Search for the cell housing the specified text and yield its [X, Y] center coordinate. 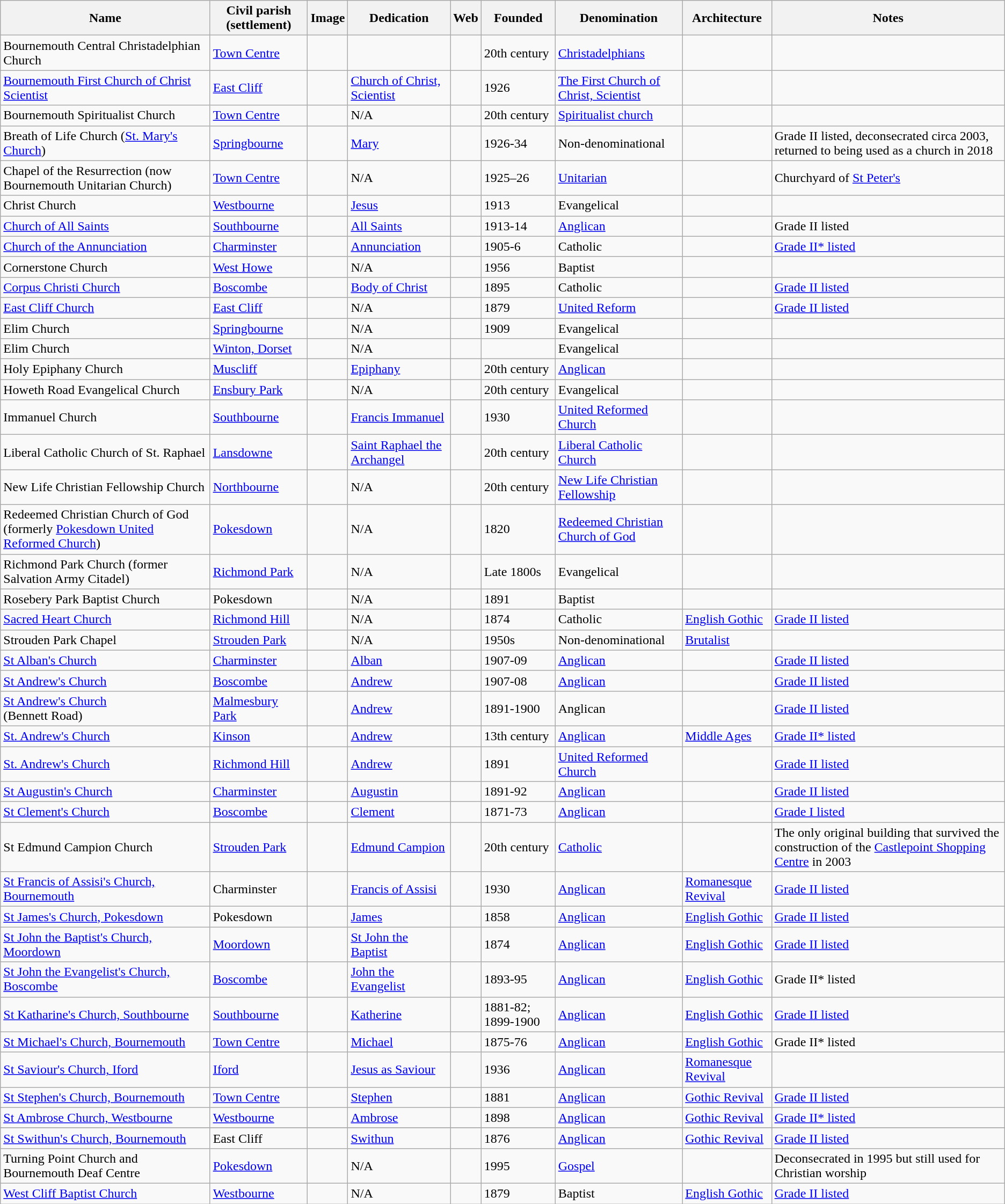
Annunciation [399, 246]
New Life Christian Fellowship Church [105, 487]
Grade II listed, deconsecrated circa 2003, returned to being used as a church in 2018 [888, 143]
St Andrew's Church [105, 681]
St Alban's Church [105, 660]
1925–26 [518, 178]
Dedication [399, 18]
Bournemouth Central Christadelphian Church [105, 53]
Swithun [399, 1138]
Malmesbury Park [259, 709]
1876 [518, 1138]
Notes [888, 18]
Redeemed Christian Church of God (formerly Pokesdown United Reformed Church) [105, 529]
Unitarian [618, 178]
Liberal Catholic Church of St. Raphael [105, 452]
1898 [518, 1118]
Corpus Christi Church [105, 287]
Richmond Park [259, 571]
Jesus as Saviour [399, 1069]
Brutalist [727, 640]
Bournemouth Spiritualist Church [105, 115]
Epiphany [399, 369]
Edmund Campion [399, 847]
1820 [518, 529]
Chapel of the Resurrection (now Bournemouth Unitarian Church) [105, 178]
Gospel [618, 1166]
All Saints [399, 226]
Holy Epiphany Church [105, 369]
St John the Evangelist's Church, Boscombe [105, 979]
Moordown [259, 945]
Spiritualist church [618, 115]
1871-73 [518, 812]
Web [466, 18]
St Andrew's Church(Bennett Road) [105, 709]
Clement [399, 812]
1907-08 [518, 681]
St Michael's Church, Bournemouth [105, 1042]
Liberal Catholic Church [618, 452]
Sacred Heart Church [105, 619]
Late 1800s [518, 571]
Christadelphians [618, 53]
1905-6 [518, 246]
Turning Point Church and Bournemouth Deaf Centre [105, 1166]
St Augustin's Church [105, 792]
Richmond Park Church (former Salvation Army Citadel) [105, 571]
St Edmund Campion Church [105, 847]
James [399, 917]
St Saviour's Church, Iford [105, 1069]
1926 [518, 88]
Augustin [399, 792]
1875-76 [518, 1042]
Ambrose [399, 1118]
Jesus [399, 206]
Saint Raphael the Archangel [399, 452]
Muscliff [259, 369]
Stephen [399, 1097]
Image [327, 18]
Ensbury Park [259, 390]
New Life Christian Fellowship [618, 487]
St Katharine's Church, Southbourne [105, 1015]
John the Evangelist [399, 979]
1891-1900 [518, 709]
St Swithun's Church, Bournemouth [105, 1138]
1913 [518, 206]
Bournemouth First Church of Christ Scientist [105, 88]
1893-95 [518, 979]
1995 [518, 1166]
Civil parish (settlement) [259, 18]
Body of Christ [399, 287]
Strouden Park Chapel [105, 640]
Breath of Life Church (St. Mary's Church) [105, 143]
Katherine [399, 1015]
East Cliff Church [105, 308]
St Stephen's Church, Bournemouth [105, 1097]
1926-34 [518, 143]
St James's Church, Pokesdown [105, 917]
13th century [518, 736]
Lansdowne [259, 452]
1913-14 [518, 226]
Mary [399, 143]
Francis of Assisi [399, 889]
St Clement's Church [105, 812]
Redeemed Christian Church of God [618, 529]
Winton, Dorset [259, 349]
West Cliff Baptist Church [105, 1193]
1881 [518, 1097]
Cornerstone Church [105, 267]
1858 [518, 917]
Name [105, 18]
Denomination [618, 18]
Churchyard of St Peter's [888, 178]
Howeth Road Evangelical Church [105, 390]
Francis Immanuel [399, 418]
St John the Baptist's Church, Moordown [105, 945]
The only original building that survived the construction of the Castlepoint Shopping Centre in 2003 [888, 847]
1956 [518, 267]
1895 [518, 287]
The First Church of Christ, Scientist [618, 88]
St Francis of Assisi's Church, Bournemouth [105, 889]
Alban [399, 660]
Church of the Annunciation [105, 246]
1909 [518, 328]
Michael [399, 1042]
Iford [259, 1069]
1936 [518, 1069]
Founded [518, 18]
1891-92 [518, 792]
Middle Ages [727, 736]
West Howe [259, 267]
1907-09 [518, 660]
Deconsecrated in 1995 but still used for Christian worship [888, 1166]
St John the Baptist [399, 945]
Architecture [727, 18]
Kinson [259, 736]
Grade I listed [888, 812]
St Ambrose Church, Westbourne [105, 1118]
1950s [518, 640]
Church of All Saints [105, 226]
Immanuel Church [105, 418]
Rosebery Park Baptist Church [105, 599]
United Reform [618, 308]
Northbourne [259, 487]
Christ Church [105, 206]
1881-82; 1899-1900 [518, 1015]
Church of Christ, Scientist [399, 88]
